Return [x, y] of the center of cell containing provided text 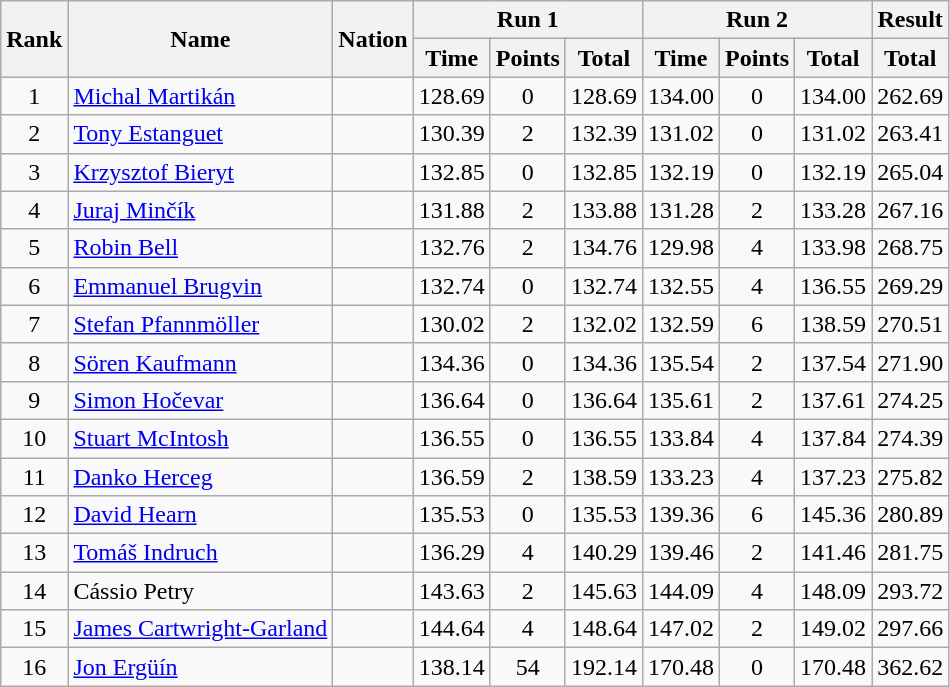
141.46 [834, 553]
9 [34, 400]
132.59 [680, 324]
137.23 [834, 477]
8 [34, 362]
133.88 [604, 210]
134.76 [604, 248]
Name [200, 39]
135.54 [680, 362]
145.36 [834, 515]
Nation [373, 39]
132.76 [452, 248]
132.02 [604, 324]
270.51 [910, 324]
137.84 [834, 438]
268.75 [910, 248]
131.28 [680, 210]
145.63 [604, 591]
16 [34, 667]
136.29 [452, 553]
274.25 [910, 400]
Robin Bell [200, 248]
Juraj Minčík [200, 210]
1 [34, 96]
297.66 [910, 629]
137.54 [834, 362]
130.39 [452, 134]
293.72 [910, 591]
281.75 [910, 553]
132.55 [680, 286]
138.14 [452, 667]
135.61 [680, 400]
275.82 [910, 477]
David Hearn [200, 515]
7 [34, 324]
144.64 [452, 629]
362.62 [910, 667]
Tony Estanguet [200, 134]
263.41 [910, 134]
262.69 [910, 96]
131.88 [452, 210]
Run 2 [756, 20]
265.04 [910, 172]
140.29 [604, 553]
10 [34, 438]
Sören Kaufmann [200, 362]
James Cartwright-Garland [200, 629]
274.39 [910, 438]
143.63 [452, 591]
147.02 [680, 629]
Tomáš Indruch [200, 553]
139.36 [680, 515]
13 [34, 553]
12 [34, 515]
267.16 [910, 210]
133.23 [680, 477]
133.98 [834, 248]
Simon Hočevar [200, 400]
54 [528, 667]
Run 1 [528, 20]
133.28 [834, 210]
192.14 [604, 667]
14 [34, 591]
Stuart McIntosh [200, 438]
280.89 [910, 515]
Michal Martikán [200, 96]
271.90 [910, 362]
136.59 [452, 477]
Emmanuel Brugvin [200, 286]
Krzysztof Bieryt [200, 172]
137.61 [834, 400]
Stefan Pfannmöller [200, 324]
130.02 [452, 324]
148.64 [604, 629]
129.98 [680, 248]
Danko Herceg [200, 477]
5 [34, 248]
148.09 [834, 591]
15 [34, 629]
269.29 [910, 286]
133.84 [680, 438]
149.02 [834, 629]
132.39 [604, 134]
3 [34, 172]
139.46 [680, 553]
11 [34, 477]
Cássio Petry [200, 591]
144.09 [680, 591]
Result [910, 20]
Rank [34, 39]
Jon Ergüín [200, 667]
